Detect which cell encompasses the target text, then output its (x, y) center coordinate. 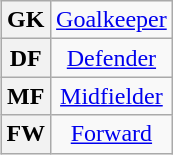
Forward (112, 134)
DF (26, 58)
MF (26, 96)
GK (26, 20)
Goalkeeper (112, 20)
FW (26, 134)
Defender (112, 58)
Midfielder (112, 96)
